Determine the [x, y] coordinate at the center of the cell enclosing the given text.  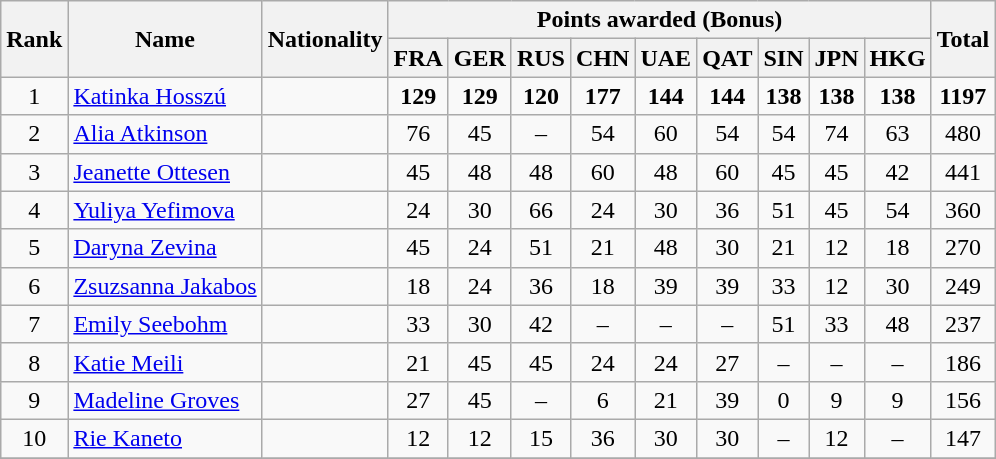
441 [963, 172]
63 [898, 134]
Katinka Hosszú [165, 96]
156 [963, 400]
66 [540, 210]
Total [963, 39]
0 [784, 400]
177 [602, 96]
Alia Atkinson [165, 134]
UAE [666, 58]
Yuliya Yefimova [165, 210]
Rank [34, 39]
76 [418, 134]
360 [963, 210]
186 [963, 362]
249 [963, 286]
Points awarded (Bonus) [660, 20]
QAT [728, 58]
3 [34, 172]
147 [963, 438]
JPN [836, 58]
15 [540, 438]
Daryna Zevina [165, 248]
GER [480, 58]
4 [34, 210]
Madeline Groves [165, 400]
74 [836, 134]
CHN [602, 58]
Name [165, 39]
Jeanette Ottesen [165, 172]
Nationality [325, 39]
1 [34, 96]
Katie Meili [165, 362]
2 [34, 134]
270 [963, 248]
Zsuzsanna Jakabos [165, 286]
HKG [898, 58]
Emily Seebohm [165, 324]
8 [34, 362]
120 [540, 96]
Rie Kaneto [165, 438]
FRA [418, 58]
SIN [784, 58]
10 [34, 438]
1197 [963, 96]
237 [963, 324]
RUS [540, 58]
480 [963, 134]
5 [34, 248]
7 [34, 324]
